Determine the [X, Y] coordinate at the center of the cell enclosing the given text.  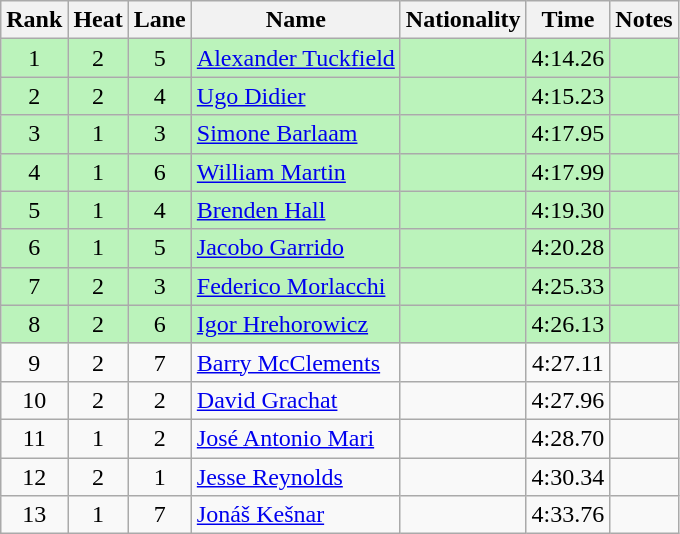
Notes [644, 20]
Name [296, 20]
José Antonio Mari [296, 438]
Alexander Tuckfield [296, 58]
Heat [98, 20]
4:27.11 [568, 362]
4:14.26 [568, 58]
8 [34, 324]
9 [34, 362]
Brenden Hall [296, 210]
David Grachat [296, 400]
Jesse Reynolds [296, 477]
Time [568, 20]
4:15.23 [568, 96]
4:19.30 [568, 210]
Jonáš Kešnar [296, 515]
Barry McClements [296, 362]
4:33.76 [568, 515]
Federico Morlacchi [296, 286]
William Martin [296, 172]
Simone Barlaam [296, 134]
4:30.34 [568, 477]
4:25.33 [568, 286]
Igor Hrehorowicz [296, 324]
Jacobo Garrido [296, 248]
Lane [160, 20]
4:26.13 [568, 324]
13 [34, 515]
10 [34, 400]
4:28.70 [568, 438]
11 [34, 438]
4:20.28 [568, 248]
Nationality [463, 20]
4:17.95 [568, 134]
Rank [34, 20]
4:17.99 [568, 172]
12 [34, 477]
Ugo Didier [296, 96]
4:27.96 [568, 400]
